Pinpoint the cell where the given text exists, returning its (X, Y) midpoint coordinate. 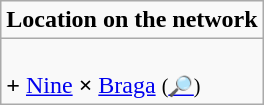
Location on the network (132, 20)
+ Nine × Braga (🔎) (132, 72)
